Provide the (X, Y) coordinate of the cell's center where the given text is located.  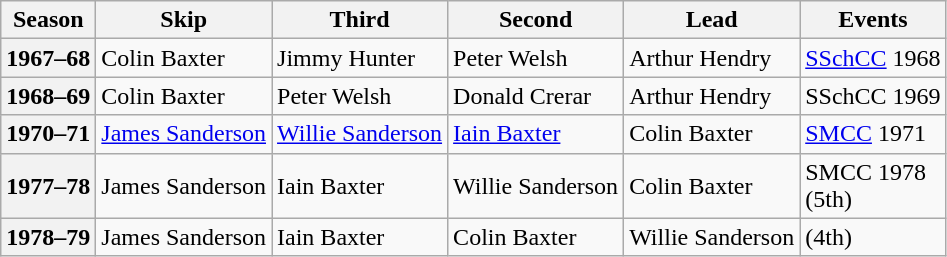
Lead (712, 20)
Events (873, 20)
SSchCC 1968 (873, 58)
SMCC 1971 (873, 134)
SMCC 1978 (5th) (873, 186)
1968–69 (48, 96)
1977–78 (48, 186)
Second (536, 20)
1970–71 (48, 134)
1967–68 (48, 58)
Season (48, 20)
1978–79 (48, 237)
Donald Crerar (536, 96)
SSchCC 1969 (873, 96)
Skip (184, 20)
Jimmy Hunter (360, 58)
(4th) (873, 237)
Third (360, 20)
